For the text-containing cell, return its midpoint in [X, Y] coordinate format. 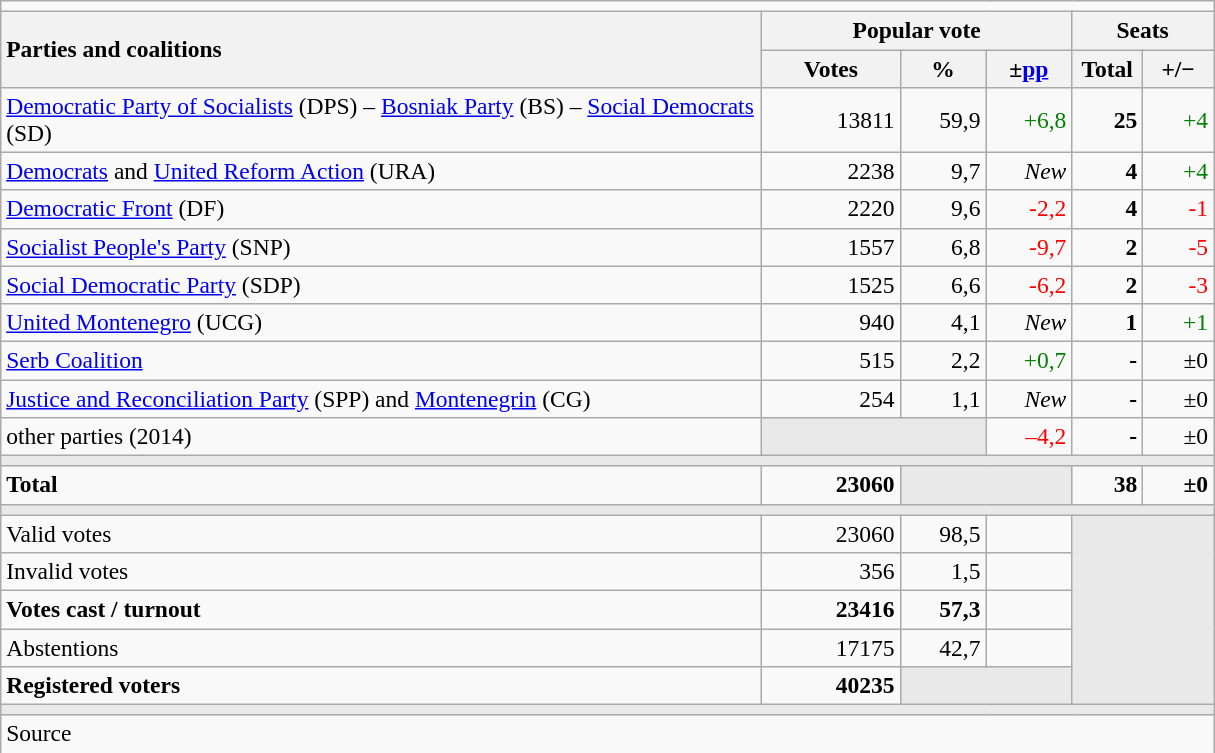
13811 [831, 120]
Serb Coalition [382, 360]
Justice and Reconciliation Party (SPP) and Montenegrin (CG) [382, 398]
-2,2 [1029, 209]
other parties (2014) [382, 436]
4,1 [943, 322]
–4,2 [1029, 436]
1525 [831, 285]
Votes [831, 68]
2,2 [943, 360]
59,9 [943, 120]
±pp [1029, 68]
United Montenegro (UCG) [382, 322]
23416 [831, 609]
2220 [831, 209]
9,7 [943, 171]
Valid votes [382, 534]
17175 [831, 647]
Social Democratic Party (SDP) [382, 285]
Popular vote [917, 30]
Registered voters [382, 685]
Invalid votes [382, 571]
2238 [831, 171]
38 [1108, 485]
-9,7 [1029, 247]
% [943, 68]
-5 [1178, 247]
+/− [1178, 68]
254 [831, 398]
57,3 [943, 609]
Democratic Front (DF) [382, 209]
6,8 [943, 247]
515 [831, 360]
40235 [831, 685]
Abstentions [382, 647]
1,5 [943, 571]
-6,2 [1029, 285]
1557 [831, 247]
+1 [1178, 322]
+6,8 [1029, 120]
Source [608, 734]
+0,7 [1029, 360]
-3 [1178, 285]
356 [831, 571]
9,6 [943, 209]
Democrats and United Reform Action (URA) [382, 171]
6,6 [943, 285]
1 [1108, 322]
Democratic Party of Socialists (DPS) – Bosniak Party (BS) – Social Democrats (SD) [382, 120]
940 [831, 322]
42,7 [943, 647]
1,1 [943, 398]
Votes cast / turnout [382, 609]
Parties and coalitions [382, 49]
-1 [1178, 209]
98,5 [943, 534]
25 [1108, 120]
Socialist People's Party (SNP) [382, 247]
Seats [1143, 30]
